Determine the (x, y) coordinate at the center of the cell enclosing the given text.  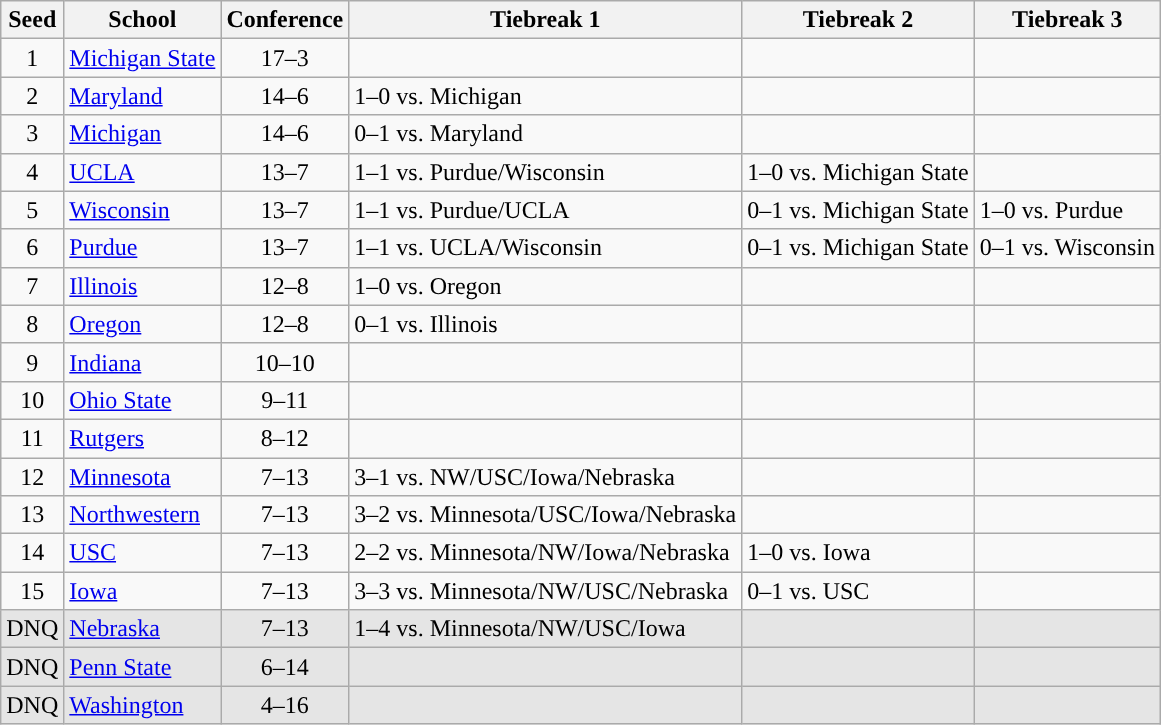
Purdue (142, 248)
4–16 (285, 705)
0–1 vs. Illinois (546, 324)
Oregon (142, 324)
6 (32, 248)
Rutgers (142, 438)
13 (32, 515)
5 (32, 210)
1–0 vs. Michigan State (858, 172)
Indiana (142, 362)
1–1 vs. Purdue/UCLA (546, 210)
14 (32, 553)
2–2 vs. Minnesota/NW/Iowa/Nebraska (546, 553)
School (142, 20)
Illinois (142, 286)
0–1 vs. Maryland (546, 134)
2 (32, 96)
Tiebreak 3 (1067, 20)
8 (32, 324)
0–1 vs. USC (858, 591)
12 (32, 477)
17–3 (285, 58)
Conference (285, 20)
3–1 vs. NW/USC/Iowa/Nebraska (546, 477)
4 (32, 172)
Washington (142, 705)
Maryland (142, 96)
Nebraska (142, 629)
15 (32, 591)
11 (32, 438)
Minnesota (142, 477)
1 (32, 58)
Michigan (142, 134)
9–11 (285, 400)
6–14 (285, 667)
1–1 vs. Purdue/Wisconsin (546, 172)
USC (142, 553)
Seed (32, 20)
1–1 vs. UCLA/Wisconsin (546, 248)
Tiebreak 1 (546, 20)
Penn State (142, 667)
0–1 vs. Wisconsin (1067, 248)
1–0 vs. Michigan (546, 96)
10–10 (285, 362)
1–0 vs. Oregon (546, 286)
Wisconsin (142, 210)
Northwestern (142, 515)
3–3 vs. Minnesota/NW/USC/Nebraska (546, 591)
8–12 (285, 438)
10 (32, 400)
9 (32, 362)
1–0 vs. Iowa (858, 553)
3–2 vs. Minnesota/USC/Iowa/Nebraska (546, 515)
7 (32, 286)
Ohio State (142, 400)
1–0 vs. Purdue (1067, 210)
3 (32, 134)
Iowa (142, 591)
1–4 vs. Minnesota/NW/USC/Iowa (546, 629)
Tiebreak 2 (858, 20)
UCLA (142, 172)
Michigan State (142, 58)
